Output the [X, Y] coordinate of the center of the cell containing the given text.  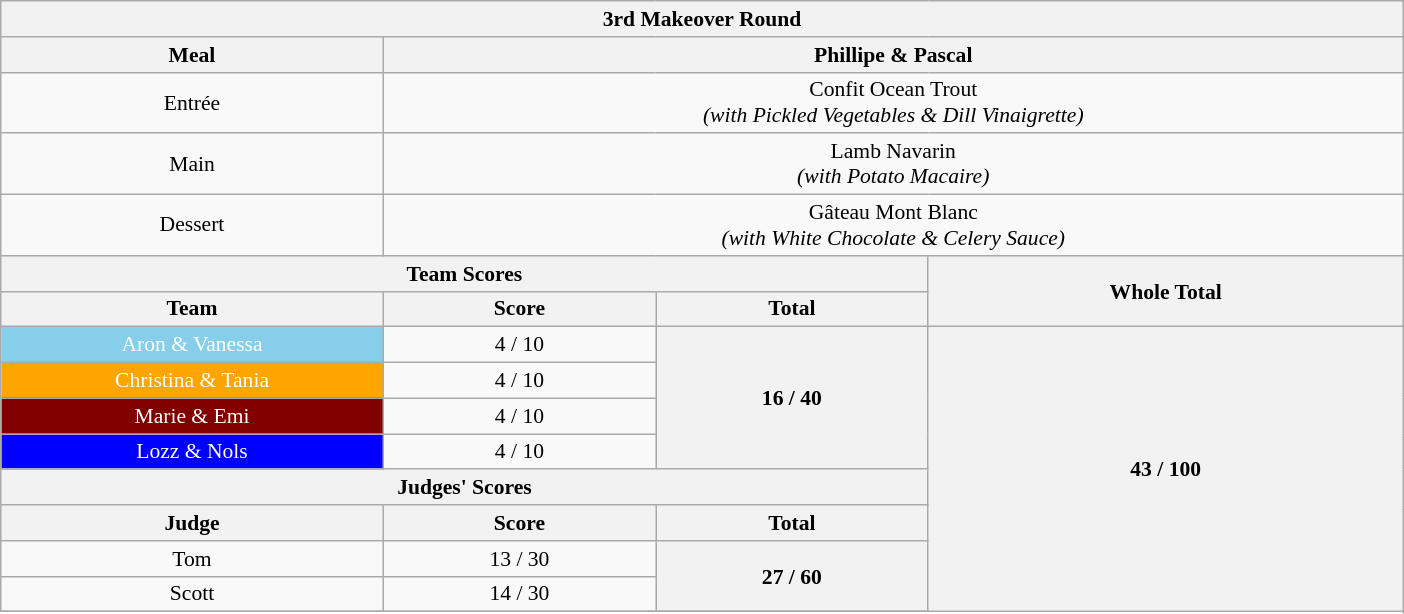
Phillipe & Pascal [893, 55]
Judges' Scores [464, 488]
27 / 60 [792, 576]
43 / 100 [1166, 470]
13 / 30 [519, 559]
Judge [192, 523]
Aron & Vanessa [192, 345]
Entrée [192, 102]
Tom [192, 559]
Christina & Tania [192, 381]
Dessert [192, 226]
Meal [192, 55]
3rd Makeover Round [702, 19]
14 / 30 [519, 594]
Confit Ocean Trout(with Pickled Vegetables & Dill Vinaigrette) [893, 102]
Team [192, 309]
Gâteau Mont Blanc(with White Chocolate & Celery Sauce) [893, 226]
Marie & Emi [192, 416]
Scott [192, 594]
16 / 40 [792, 398]
Whole Total [1166, 292]
Lamb Navarin(with Potato Macaire) [893, 164]
Lozz & Nols [192, 452]
Team Scores [464, 274]
Main [192, 164]
